Detect which cell encompasses the target text, then output its (x, y) center coordinate. 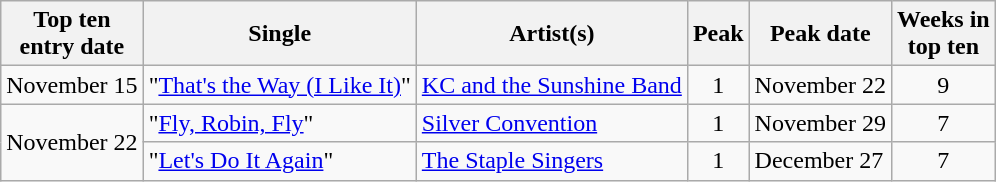
Silver Convention (552, 123)
Top tenentry date (72, 34)
The Staple Singers (552, 161)
9 (943, 85)
"That's the Way (I Like It)" (280, 85)
"Let's Do It Again" (280, 161)
Weeks intop ten (943, 34)
December 27 (820, 161)
Peak (718, 34)
Peak date (820, 34)
KC and the Sunshine Band (552, 85)
November 29 (820, 123)
Single (280, 34)
"Fly, Robin, Fly" (280, 123)
Artist(s) (552, 34)
November 15 (72, 85)
